Provide the [X, Y] coordinate of the cell's center where the given text is located.  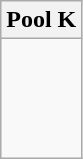
Pool K [42, 20]
